Return [X, Y] of the center of cell containing provided text 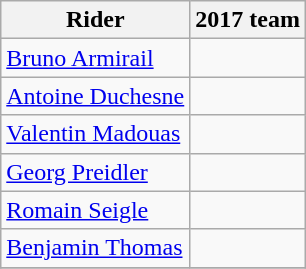
Georg Preidler [96, 172]
Bruno Armirail [96, 58]
Valentin Madouas [96, 134]
Benjamin Thomas [96, 248]
2017 team [248, 20]
Romain Seigle [96, 210]
Antoine Duchesne [96, 96]
Rider [96, 20]
